Return [x, y] of the center of cell containing provided text 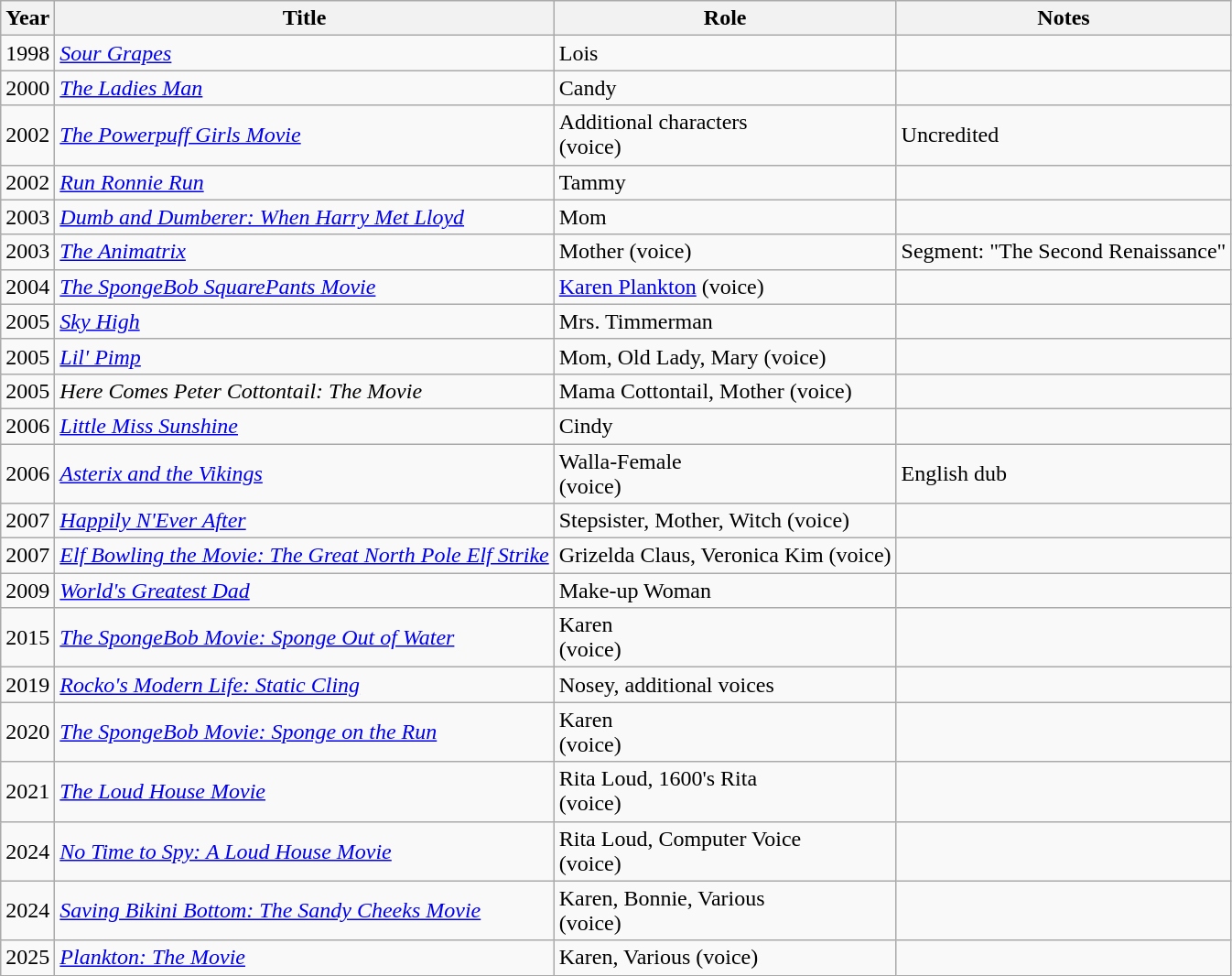
Tammy [725, 182]
Asterix and the Vikings [304, 472]
Grizelda Claus, Veronica Kim (voice) [725, 556]
2000 [27, 88]
Karen, Various (voice) [725, 958]
Mother (voice) [725, 252]
Karen, Bonnie, Various (voice) [725, 910]
The SpongeBob Movie: Sponge on the Run [304, 732]
2020 [27, 732]
Mom, Old Lady, Mary (voice) [725, 356]
Lois [725, 53]
2015 [27, 637]
Notes [1064, 18]
The SpongeBob SquarePants Movie [304, 287]
Year [27, 18]
World's Greatest Dad [304, 591]
Segment: "The Second Renaissance" [1064, 252]
Title [304, 18]
1998 [27, 53]
Nosey, additional voices [725, 685]
2009 [27, 591]
Elf Bowling the Movie: The Great North Pole Elf Strike [304, 556]
Make-up Woman [725, 591]
Happily N'Ever After [304, 521]
Stepsister, Mother, Witch (voice) [725, 521]
Plankton: The Movie [304, 958]
Mrs. Timmerman [725, 321]
Sky High [304, 321]
Here Comes Peter Cottontail: The Movie [304, 391]
Walla-Female (voice) [725, 472]
No Time to Spy: A Loud House Movie [304, 851]
The Animatrix [304, 252]
2019 [27, 685]
Rita Loud, Computer Voice (voice) [725, 851]
2004 [27, 287]
2025 [27, 958]
The Ladies Man [304, 88]
2021 [27, 791]
The Powerpuff Girls Movie [304, 136]
Run Ronnie Run [304, 182]
Candy [725, 88]
Little Miss Sunshine [304, 426]
Saving Bikini Bottom: The Sandy Cheeks Movie [304, 910]
Sour Grapes [304, 53]
Mom [725, 217]
Additional characters (voice) [725, 136]
The SpongeBob Movie: Sponge Out of Water [304, 637]
Role [725, 18]
Mama Cottontail, Mother (voice) [725, 391]
Rita Loud, 1600's Rita (voice) [725, 791]
Rocko's Modern Life: Static Cling [304, 685]
Uncredited [1064, 136]
The Loud House Movie [304, 791]
Cindy [725, 426]
Dumb and Dumberer: When Harry Met Lloyd [304, 217]
Lil' Pimp [304, 356]
English dub [1064, 472]
Karen Plankton (voice) [725, 287]
